Identify which cell holds the provided text, then report its (X, Y) central coordinate. 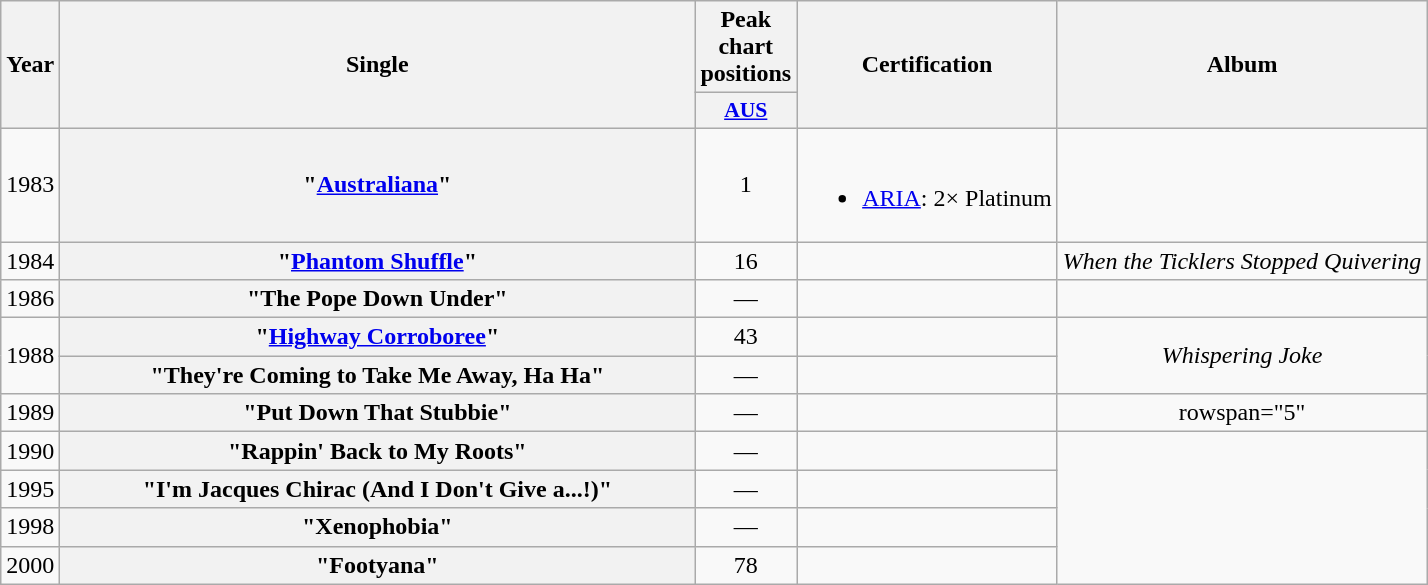
"They're Coming to Take Me Away, Ha Ha" (378, 375)
"Australiana" (378, 184)
1995 (30, 489)
"Rappin' Back to My Roots" (378, 451)
"Footyana" (378, 565)
16 (746, 261)
"I'm Jacques Chirac (And I Don't Give a...!)" (378, 489)
1988 (30, 356)
"Phantom Shuffle" (378, 261)
"Xenophobia" (378, 527)
2000 (30, 565)
AUS (746, 111)
Whispering Joke (1242, 356)
1983 (30, 184)
1989 (30, 413)
When the Ticklers Stopped Quivering (1242, 261)
1984 (30, 261)
"Put Down That Stubbie" (378, 413)
1 (746, 184)
Album (1242, 65)
1998 (30, 527)
rowspan="5" (1242, 413)
ARIA: 2× Platinum (928, 184)
1986 (30, 299)
"Highway Corroboree" (378, 337)
78 (746, 565)
1990 (30, 451)
"The Pope Down Under" (378, 299)
Year (30, 65)
43 (746, 337)
Peak chart positions (746, 47)
Certification (928, 65)
Single (378, 65)
